Capture the cell that displays the provided text and extract its (X, Y) central coordinate. 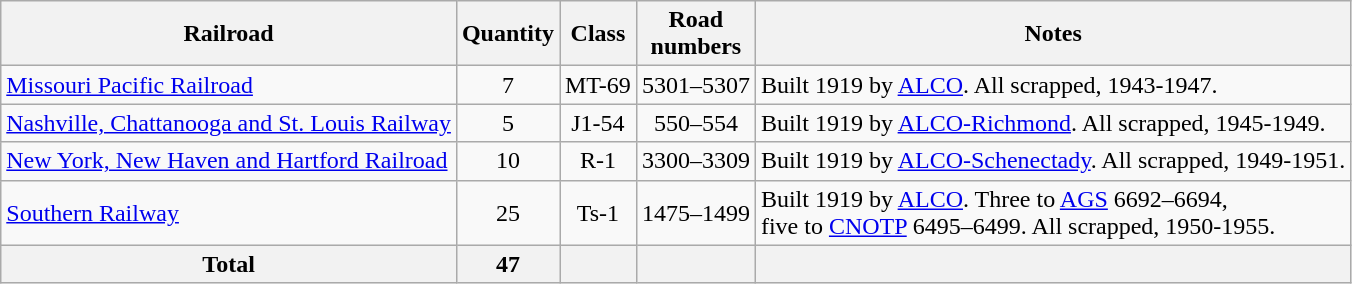
Roadnumbers (696, 34)
Total (229, 264)
1475–1499 (696, 212)
Notes (1052, 34)
MT-69 (598, 85)
47 (508, 264)
5 (508, 123)
Ts-1 (598, 212)
Built 1919 by ALCO-Richmond. All scrapped, 1945-1949. (1052, 123)
Built 1919 by ALCO-Schenectady. All scrapped, 1949-1951. (1052, 161)
25 (508, 212)
5301–5307 (696, 85)
10 (508, 161)
7 (508, 85)
Class (598, 34)
Railroad (229, 34)
Missouri Pacific Railroad (229, 85)
Nashville, Chattanooga and St. Louis Railway (229, 123)
Quantity (508, 34)
Built 1919 by ALCO. All scrapped, 1943-1947. (1052, 85)
3300–3309 (696, 161)
Southern Railway (229, 212)
J1-54 (598, 123)
R-1 (598, 161)
New York, New Haven and Hartford Railroad (229, 161)
550–554 (696, 123)
Built 1919 by ALCO. Three to AGS 6692–6694,five to CNOTP 6495–6499. All scrapped, 1950-1955. (1052, 212)
